Search for the cell housing the specified text and yield its [X, Y] center coordinate. 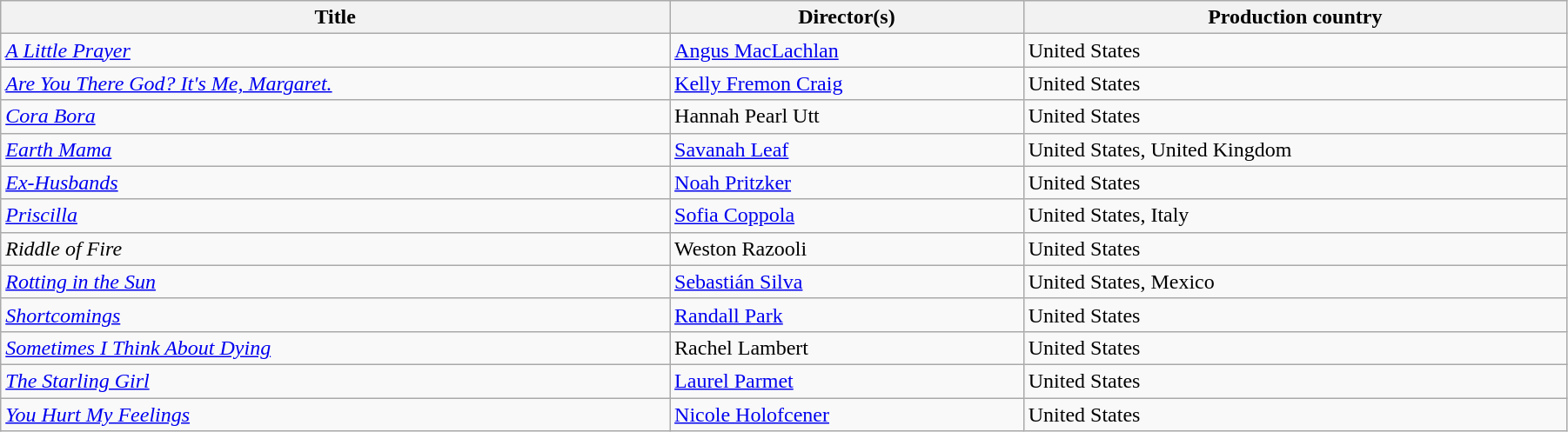
United States, Mexico [1295, 282]
Riddle of Fire [336, 249]
Earth Mama [336, 150]
Weston Razooli [848, 249]
Sebastián Silva [848, 282]
Noah Pritzker [848, 183]
Laurel Parmet [848, 381]
Shortcomings [336, 315]
The Starling Girl [336, 381]
You Hurt My Feelings [336, 415]
A Little Prayer [336, 50]
Sometimes I Think About Dying [336, 348]
Ex-Husbands [336, 183]
United States, United Kingdom [1295, 150]
United States, Italy [1295, 216]
Cora Bora [336, 116]
Director(s) [848, 17]
Priscilla [336, 216]
Randall Park [848, 315]
Title [336, 17]
Savanah Leaf [848, 150]
Nicole Holofcener [848, 415]
Kelly Fremon Craig [848, 83]
Are You There God? It's Me, Margaret. [336, 83]
Rachel Lambert [848, 348]
Production country [1295, 17]
Hannah Pearl Utt [848, 116]
Rotting in the Sun [336, 282]
Sofia Coppola [848, 216]
Angus MacLachlan [848, 50]
